Output the [x, y] coordinate of the center of the cell containing the given text.  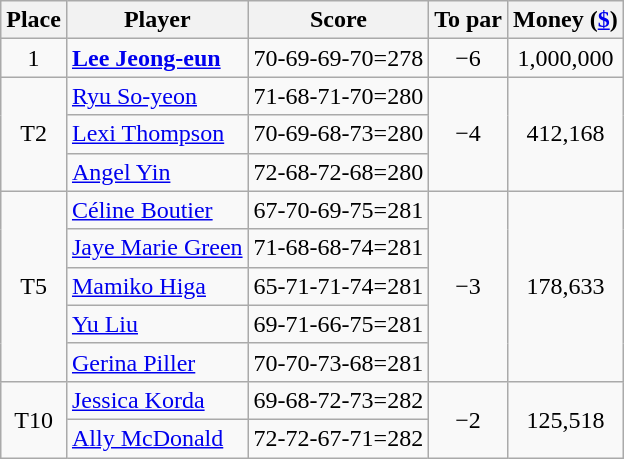
Lee Jeong-eun [157, 58]
Mamiko Higa [157, 286]
Gerina Piller [157, 362]
−6 [468, 58]
Score [338, 20]
Money ($) [566, 20]
178,633 [566, 286]
71-68-68-74=281 [338, 248]
T5 [34, 286]
69-68-72-73=282 [338, 400]
To par [468, 20]
Jaye Marie Green [157, 248]
Céline Boutier [157, 210]
Yu Liu [157, 324]
412,168 [566, 134]
T10 [34, 419]
Ally McDonald [157, 438]
1,000,000 [566, 58]
72-72-67-71=282 [338, 438]
−2 [468, 419]
Angel Yin [157, 172]
1 [34, 58]
Ryu So-yeon [157, 96]
Jessica Korda [157, 400]
125,518 [566, 419]
T2 [34, 134]
70-69-69-70=278 [338, 58]
72-68-72-68=280 [338, 172]
67-70-69-75=281 [338, 210]
70-70-73-68=281 [338, 362]
−4 [468, 134]
−3 [468, 286]
65-71-71-74=281 [338, 286]
Player [157, 20]
71-68-71-70=280 [338, 96]
70-69-68-73=280 [338, 134]
Place [34, 20]
69-71-66-75=281 [338, 324]
Lexi Thompson [157, 134]
